Detect which cell encompasses the target text, then output its (x, y) center coordinate. 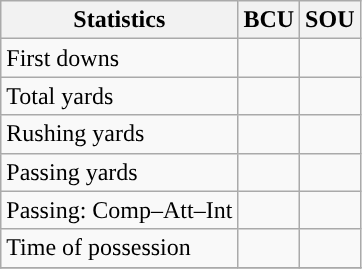
First downs (120, 58)
Time of possession (120, 248)
Passing yards (120, 172)
Total yards (120, 96)
Passing: Comp–Att–Int (120, 210)
SOU (330, 20)
BCU (269, 20)
Statistics (120, 20)
Rushing yards (120, 134)
